For the text-containing cell, return its midpoint in [X, Y] coordinate format. 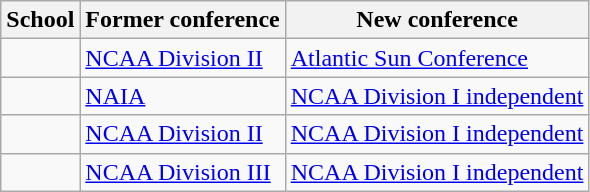
NCAA Division III [182, 172]
Atlantic Sun Conference [437, 58]
School [40, 20]
New conference [437, 20]
Former conference [182, 20]
NAIA [182, 96]
